Capture the cell that displays the provided text and extract its (X, Y) central coordinate. 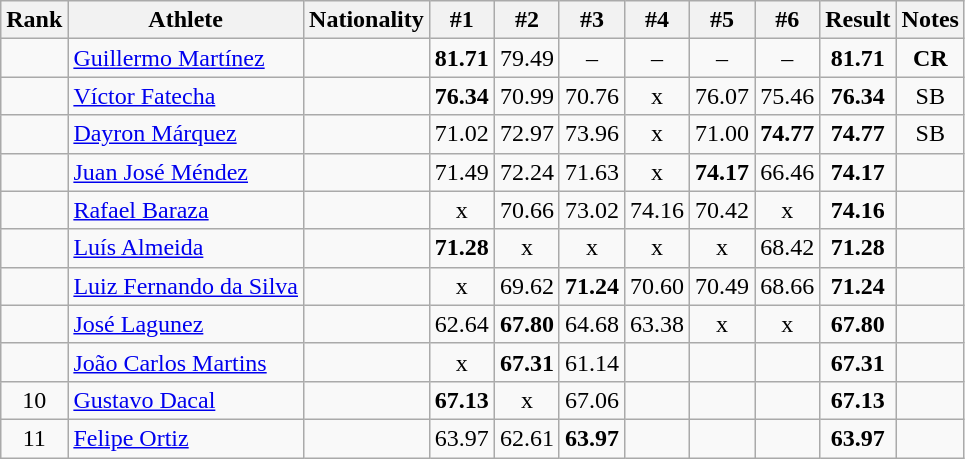
Result (858, 20)
Notes (930, 20)
68.42 (788, 248)
76.07 (722, 96)
79.49 (526, 58)
63.38 (656, 324)
73.96 (592, 134)
Nationality (367, 20)
75.46 (788, 96)
70.76 (592, 96)
11 (34, 438)
70.66 (526, 210)
#4 (656, 20)
Luís Almeida (186, 248)
70.99 (526, 96)
João Carlos Martins (186, 362)
#2 (526, 20)
Gustavo Dacal (186, 400)
#1 (462, 20)
Rafael Baraza (186, 210)
Víctor Fatecha (186, 96)
#6 (788, 20)
67.06 (592, 400)
72.97 (526, 134)
73.02 (592, 210)
#5 (722, 20)
72.24 (526, 172)
Guillermo Martínez (186, 58)
José Lagunez (186, 324)
Dayron Márquez (186, 134)
62.64 (462, 324)
64.68 (592, 324)
10 (34, 400)
71.49 (462, 172)
70.49 (722, 286)
71.63 (592, 172)
70.60 (656, 286)
Luiz Fernando da Silva (186, 286)
71.02 (462, 134)
Rank (34, 20)
62.61 (526, 438)
66.46 (788, 172)
61.14 (592, 362)
68.66 (788, 286)
Athlete (186, 20)
71.00 (722, 134)
69.62 (526, 286)
Felipe Ortiz (186, 438)
#3 (592, 20)
Juan José Méndez (186, 172)
70.42 (722, 210)
CR (930, 58)
